Detect which cell encompasses the target text, then output its [x, y] center coordinate. 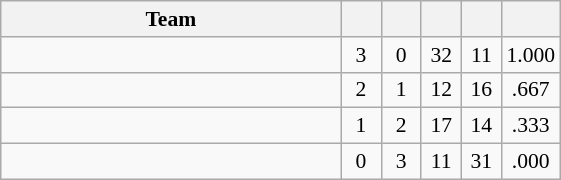
16 [481, 90]
1.000 [530, 55]
17 [441, 126]
14 [481, 126]
32 [441, 55]
Team [171, 19]
.667 [530, 90]
.000 [530, 162]
12 [441, 90]
31 [481, 162]
.333 [530, 126]
